Return (X, Y) of the center of cell containing provided text 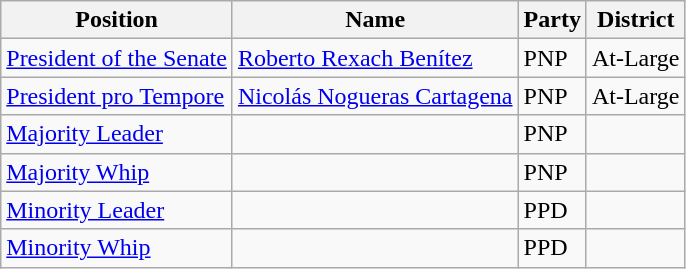
President pro Tempore (117, 96)
Minority Whip (117, 248)
District (636, 20)
Name (375, 20)
Majority Leader (117, 134)
Party (552, 20)
President of the Senate (117, 58)
Position (117, 20)
Minority Leader (117, 210)
Nicolás Nogueras Cartagena (375, 96)
Majority Whip (117, 172)
Roberto Rexach Benítez (375, 58)
